Detect which cell encompasses the target text, then output its [x, y] center coordinate. 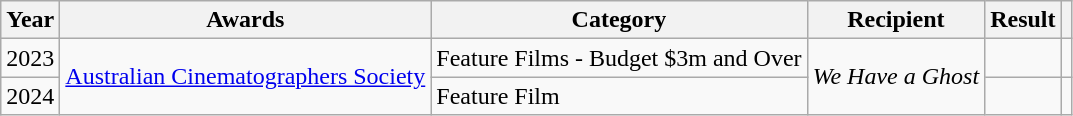
2024 [30, 96]
Category [619, 20]
Recipient [896, 20]
Australian Cinematographers Society [246, 77]
Result [1023, 20]
We Have a Ghost [896, 77]
Feature Film [619, 96]
Feature Films - Budget $3m and Over [619, 58]
Year [30, 20]
2023 [30, 58]
Awards [246, 20]
